Search for the cell housing the specified text and yield its [x, y] center coordinate. 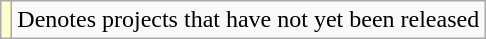
Denotes projects that have not yet been released [248, 20]
